Scan for the cell matching the given text and deliver its (X, Y) coordinate at center. 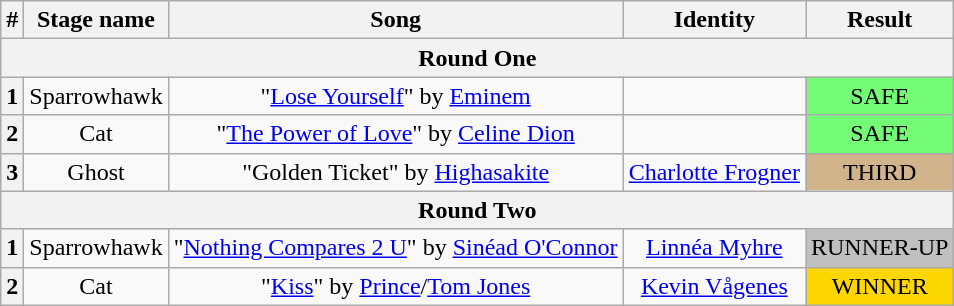
3 (12, 172)
Kevin Vågenes (714, 286)
RUNNER-UP (880, 248)
Song (396, 20)
Stage name (96, 20)
"The Power of Love" by Celine Dion (396, 134)
Linnéa Myhre (714, 248)
"Nothing Compares 2 U" by Sinéad O'Connor (396, 248)
Ghost (96, 172)
THIRD (880, 172)
WINNER (880, 286)
# (12, 20)
Identity (714, 20)
"Kiss" by Prince/Tom Jones (396, 286)
Charlotte Frogner (714, 172)
Round One (478, 58)
"Golden Ticket" by Highasakite (396, 172)
Round Two (478, 210)
"Lose Yourself" by Eminem (396, 96)
Result (880, 20)
